For the text-containing cell, return its midpoint in [X, Y] coordinate format. 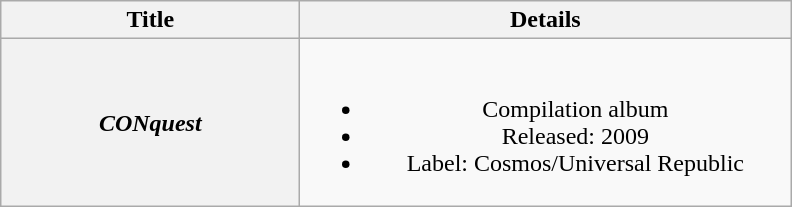
Title [150, 20]
CONquest [150, 122]
Details [546, 20]
Compilation albumReleased: 2009Label: Cosmos/Universal Republic [546, 122]
